Provide the (X, Y) coordinate of the cell's center where the given text is located.  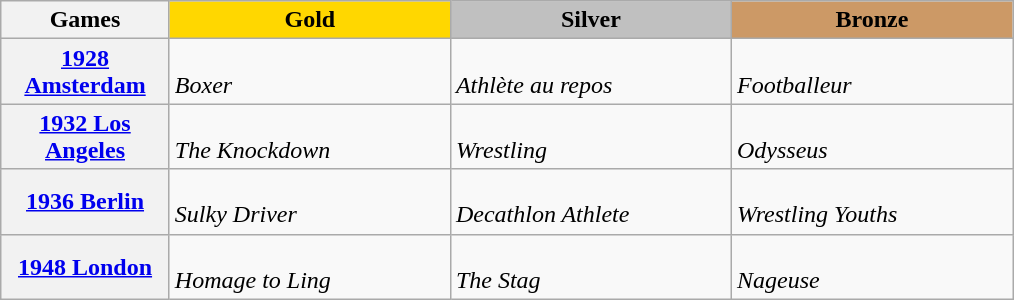
1932 Los Angeles (86, 136)
1936 Berlin (86, 202)
Boxer (310, 72)
Decathlon Athlete (590, 202)
Athlète au repos (590, 72)
Sulky Driver (310, 202)
1948 London (86, 266)
Wrestling Youths (872, 202)
Nageuse (872, 266)
Games (86, 20)
Footballeur (872, 72)
Homage to Ling (310, 266)
Wrestling (590, 136)
Bronze (872, 20)
The Knockdown (310, 136)
The Stag (590, 266)
Odysseus (872, 136)
Silver (590, 20)
Gold (310, 20)
1928 Amsterdam (86, 72)
